For the text-containing cell, return its midpoint in [x, y] coordinate format. 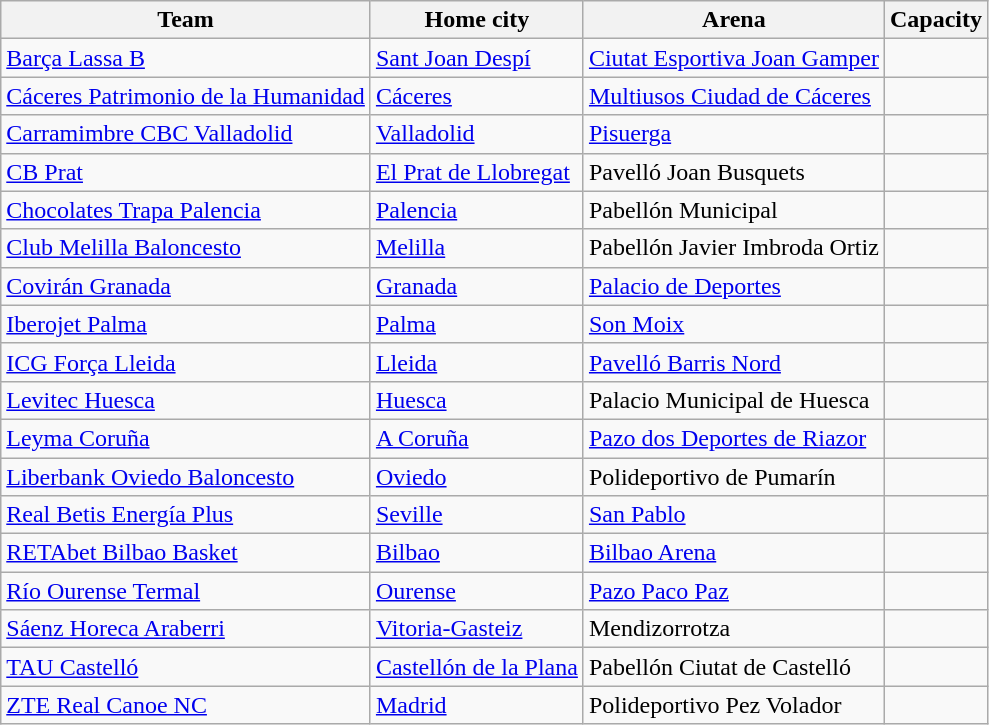
Pabellón Municipal [734, 210]
Oviedo [476, 477]
Pavelló Joan Busquets [734, 172]
Sáenz Horeca Araberri [186, 629]
Palacio de Deportes [734, 286]
Liberbank Oviedo Baloncesto [186, 477]
Barça Lassa B [186, 58]
Cáceres [476, 96]
Club Melilla Baloncesto [186, 248]
Real Betis Energía Plus [186, 515]
Bilbao Arena [734, 553]
Capacity [936, 20]
Arena [734, 20]
Ourense [476, 591]
El Prat de Llobregat [476, 172]
Covirán Granada [186, 286]
Carramimbre CBC Valladolid [186, 134]
TAU Castelló [186, 667]
Pavelló Barris Nord [734, 362]
Pazo dos Deportes de Riazor [734, 438]
Polideportivo Pez Volador [734, 705]
Pazo Paco Paz [734, 591]
Leyma Coruña [186, 438]
Palacio Municipal de Huesca [734, 400]
Sant Joan Despí [476, 58]
Vitoria-Gasteiz [476, 629]
Polideportivo de Pumarín [734, 477]
Levitec Huesca [186, 400]
Pisuerga [734, 134]
Team [186, 20]
Ciutat Esportiva Joan Gamper [734, 58]
Iberojet Palma [186, 324]
Huesca [476, 400]
Son Moix [734, 324]
Mendizorrotza [734, 629]
Home city [476, 20]
Seville [476, 515]
Pabellón Javier Imbroda Ortiz [734, 248]
Melilla [476, 248]
Palencia [476, 210]
Granada [476, 286]
CB Prat [186, 172]
Lleida [476, 362]
A Coruña [476, 438]
Valladolid [476, 134]
RETAbet Bilbao Basket [186, 553]
Cáceres Patrimonio de la Humanidad [186, 96]
Castellón de la Plana [476, 667]
ICG Força Lleida [186, 362]
Río Ourense Termal [186, 591]
San Pablo [734, 515]
Multiusos Ciudad de Cáceres [734, 96]
Palma [476, 324]
Pabellón Ciutat de Castelló [734, 667]
ZTE Real Canoe NC [186, 705]
Chocolates Trapa Palencia [186, 210]
Bilbao [476, 553]
Madrid [476, 705]
